Detect which cell encompasses the target text, then output its (x, y) center coordinate. 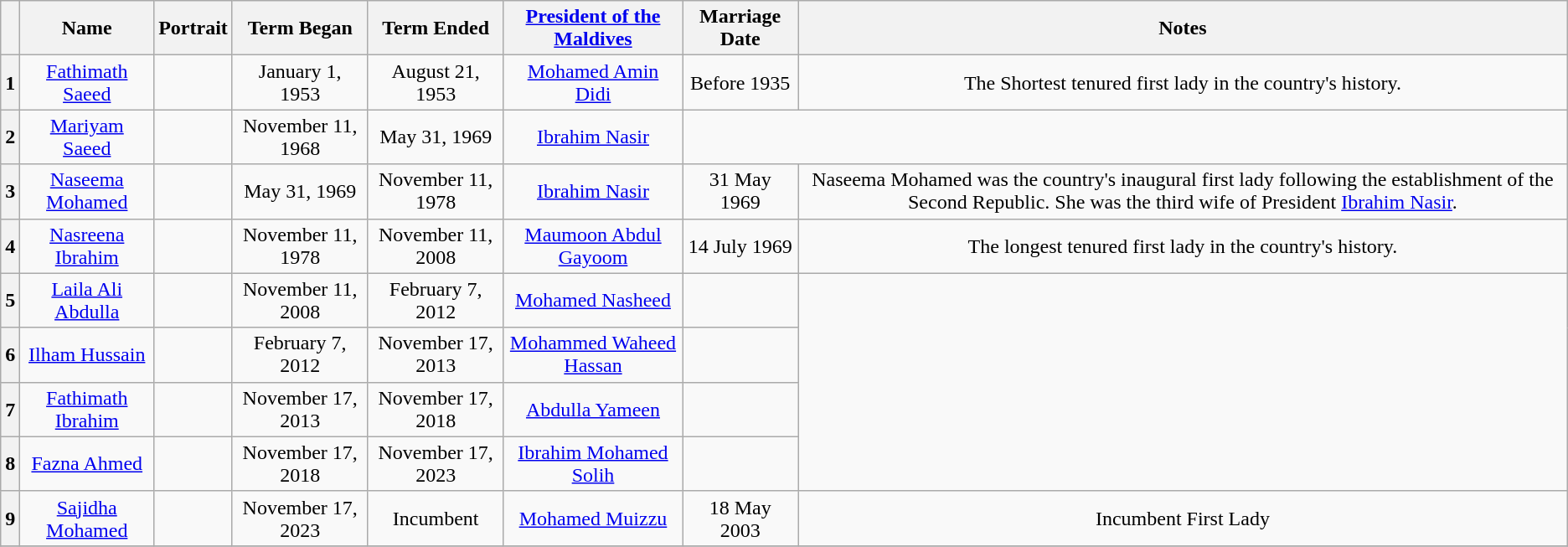
Laila Ali Abdulla (87, 300)
3 (10, 191)
Notes (1183, 28)
Name (87, 28)
Ibrahim Mohamed Solih (593, 464)
Incumbent (436, 518)
9 (10, 518)
31 May 1969 (740, 191)
2 (10, 137)
Abdulla Yameen (593, 409)
Incumbent First Lady (1183, 518)
Naseema Mohamed (87, 191)
18 May 2003 (740, 518)
Ilham Hussain (87, 355)
Mohamed Amin Didi (593, 82)
Term Began (300, 28)
1 (10, 82)
Term Ended (436, 28)
Mohamed Nasheed (593, 300)
Fathimath Saeed (87, 82)
January 1, 1953 (300, 82)
Before 1935 (740, 82)
August 21, 1953 (436, 82)
Marriage Date (740, 28)
4 (10, 246)
The longest tenured first lady in the country's history. (1183, 246)
Fathimath Ibrahim (87, 409)
5 (10, 300)
President of the Maldives (593, 28)
6 (10, 355)
Sajidha Mohamed (87, 518)
Nasreena Ibrahim (87, 246)
14 July 1969 (740, 246)
Maumoon Abdul Gayoom (593, 246)
November 11, 1968 (300, 137)
Fazna Ahmed (87, 464)
7 (10, 409)
Mariyam Saeed (87, 137)
8 (10, 464)
Mohammed Waheed Hassan (593, 355)
The Shortest tenured first lady in the country's history. (1183, 82)
Mohamed Muizzu (593, 518)
Portrait (193, 28)
